Pinpoint the cell where the given text exists, returning its [X, Y] midpoint coordinate. 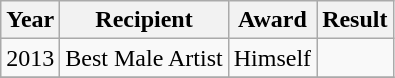
Result [355, 20]
Year [30, 20]
Award [272, 20]
Recipient [144, 20]
Himself [272, 58]
2013 [30, 58]
Best Male Artist [144, 58]
